Identify which cell holds the provided text, then report its (x, y) central coordinate. 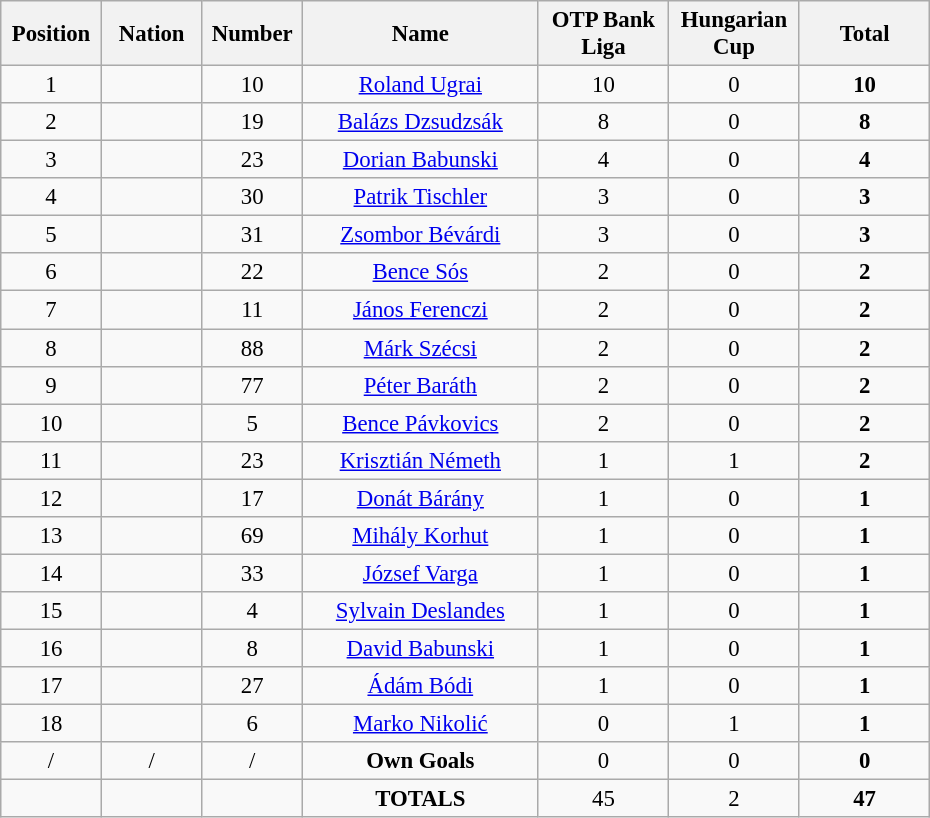
27 (252, 686)
13 (52, 536)
TOTALS (421, 799)
Ádám Bódi (421, 686)
19 (252, 122)
Sylvain Deslandes (421, 611)
Bence Pávkovics (421, 423)
33 (252, 573)
József Varga (421, 573)
Number (252, 34)
Dorian Babunski (421, 160)
7 (52, 310)
45 (604, 799)
12 (52, 498)
Total (864, 34)
Roland Ugrai (421, 85)
14 (52, 573)
Patrik Tischler (421, 197)
47 (864, 799)
30 (252, 197)
69 (252, 536)
Péter Baráth (421, 385)
Mihály Korhut (421, 536)
Marko Nikolić (421, 724)
Zsombor Bévárdi (421, 235)
16 (52, 648)
Nation (152, 34)
31 (252, 235)
22 (252, 273)
Name (421, 34)
Donát Bárány (421, 498)
David Babunski (421, 648)
Márk Szécsi (421, 348)
Bence Sós (421, 273)
88 (252, 348)
9 (52, 385)
15 (52, 611)
Own Goals (421, 761)
OTP Bank Liga (604, 34)
János Ferenczi (421, 310)
Krisztián Németh (421, 460)
77 (252, 385)
Balázs Dzsudzsák (421, 122)
Position (52, 34)
18 (52, 724)
Hungarian Cup (734, 34)
